Return the (x, y) coordinate for the center point of the cell that contains the specified text.  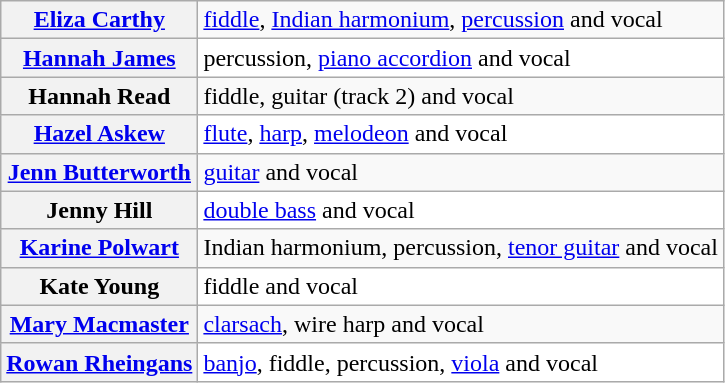
Jenny Hill (100, 210)
banjo, fiddle, percussion, viola and vocal (461, 362)
double bass and vocal (461, 210)
Hannah James (100, 58)
guitar and vocal (461, 172)
Jenn Butterworth (100, 172)
Rowan Rheingans (100, 362)
Eliza Carthy (100, 20)
Karine Polwart (100, 248)
fiddle, guitar (track 2) and vocal (461, 96)
flute, harp, melodeon and vocal (461, 134)
clarsach, wire harp and vocal (461, 324)
Mary Macmaster (100, 324)
Hazel Askew (100, 134)
Kate Young (100, 286)
Indian harmonium, percussion, tenor guitar and vocal (461, 248)
fiddle and vocal (461, 286)
Hannah Read (100, 96)
fiddle, Indian harmonium, percussion and vocal (461, 20)
percussion, piano accordion and vocal (461, 58)
